Determine the [X, Y] coordinate at the center of the cell enclosing the given text.  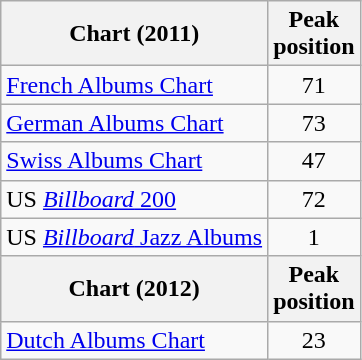
Swiss Albums Chart [134, 161]
US Billboard Jazz Albums [134, 237]
US Billboard 200 [134, 199]
German Albums Chart [134, 123]
Dutch Albums Chart [134, 340]
23 [314, 340]
72 [314, 199]
73 [314, 123]
French Albums Chart [134, 85]
Chart (2011) [134, 34]
71 [314, 85]
Chart (2012) [134, 288]
47 [314, 161]
1 [314, 237]
